Pinpoint the cell where the given text exists, returning its (X, Y) midpoint coordinate. 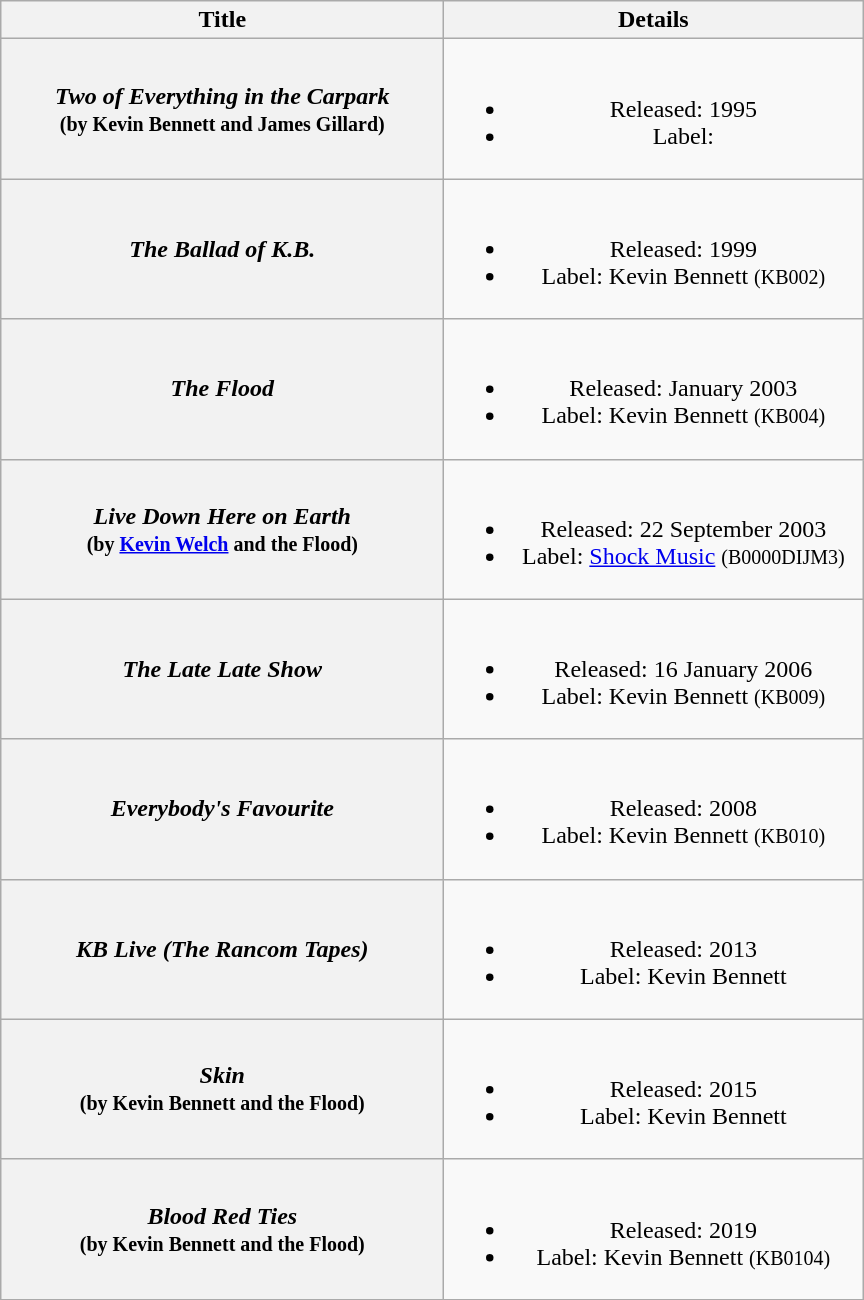
Released: 16 January 2006Label: Kevin Bennett (KB009) (654, 669)
Title (222, 20)
Two of Everything in the Carpark (by Kevin Bennett and James Gillard) (222, 109)
The Late Late Show (222, 669)
Details (654, 20)
Released: 1999Label: Kevin Bennett (KB002) (654, 249)
Released: 2008Label: Kevin Bennett (KB010) (654, 809)
The Ballad of K.B. (222, 249)
Released: 2013Label: Kevin Bennett (654, 949)
Released: 22 September 2003Label: Shock Music (B0000DIJM3) (654, 529)
KB Live (The Rancom Tapes) (222, 949)
Blood Red Ties (by Kevin Bennett and the Flood) (222, 1229)
Released: January 2003Label: Kevin Bennett (KB004) (654, 389)
The Flood (222, 389)
Released: 2019Label: Kevin Bennett (KB0104) (654, 1229)
Skin (by Kevin Bennett and the Flood) (222, 1089)
Live Down Here on Earth (by Kevin Welch and the Flood) (222, 529)
Released: 2015Label: Kevin Bennett (654, 1089)
Released: 1995Label: (654, 109)
Everybody's Favourite (222, 809)
